For the text-containing cell, return its midpoint in (x, y) coordinate format. 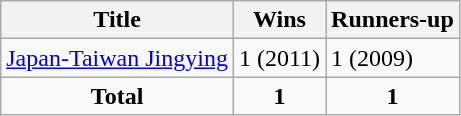
Title (118, 20)
Wins (279, 20)
Japan-Taiwan Jingying (118, 58)
1 (2011) (279, 58)
1 (2009) (393, 58)
Runners-up (393, 20)
Total (118, 96)
